Scan for the cell matching the given text and deliver its (X, Y) coordinate at center. 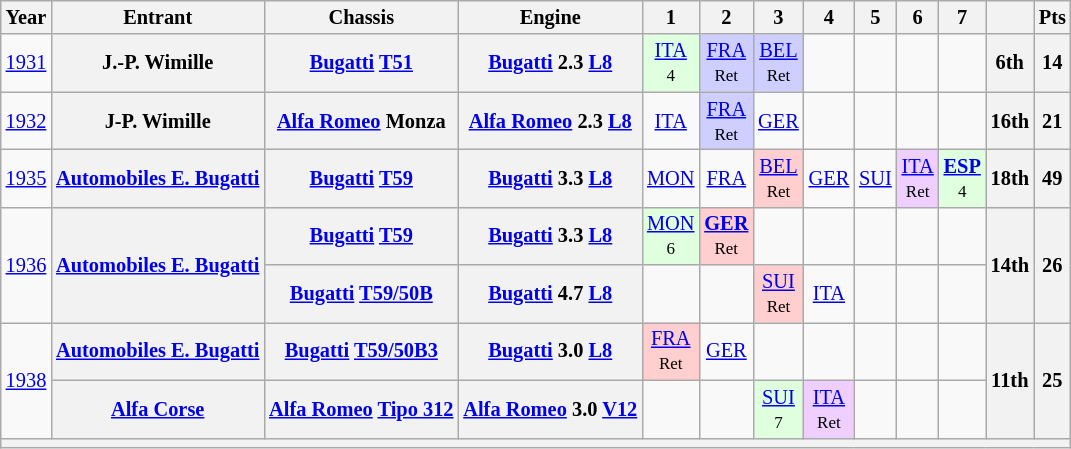
14th (1010, 264)
26 (1052, 264)
5 (876, 17)
3 (778, 17)
21 (1052, 121)
1935 (26, 178)
6 (918, 17)
Alfa Romeo 3.0 V12 (550, 409)
Alfa Romeo Monza (361, 121)
4 (829, 17)
SUI7 (778, 409)
2 (726, 17)
GERRet (726, 236)
J-P. Wimille (158, 121)
16th (1010, 121)
MON6 (670, 236)
Pts (1052, 17)
49 (1052, 178)
ESP4 (962, 178)
Year (26, 17)
25 (1052, 380)
Alfa Romeo 2.3 L8 (550, 121)
1936 (26, 264)
Entrant (158, 17)
1938 (26, 380)
Bugatti 3.0 L8 (550, 351)
FRA (726, 178)
14 (1052, 63)
1932 (26, 121)
Bugatti T59/50B3 (361, 351)
SUIRet (778, 294)
ITA4 (670, 63)
Engine (550, 17)
7 (962, 17)
SUI (876, 178)
18th (1010, 178)
Alfa Corse (158, 409)
Alfa Romeo Tipo 312 (361, 409)
1 (670, 17)
Chassis (361, 17)
6th (1010, 63)
Bugatti 4.7 L8 (550, 294)
MON (670, 178)
Bugatti T51 (361, 63)
1931 (26, 63)
Bugatti T59/50B (361, 294)
Bugatti 2.3 L8 (550, 63)
11th (1010, 380)
J.-P. Wimille (158, 63)
